Return the [x, y] coordinate for the center point of the cell that contains the specified text.  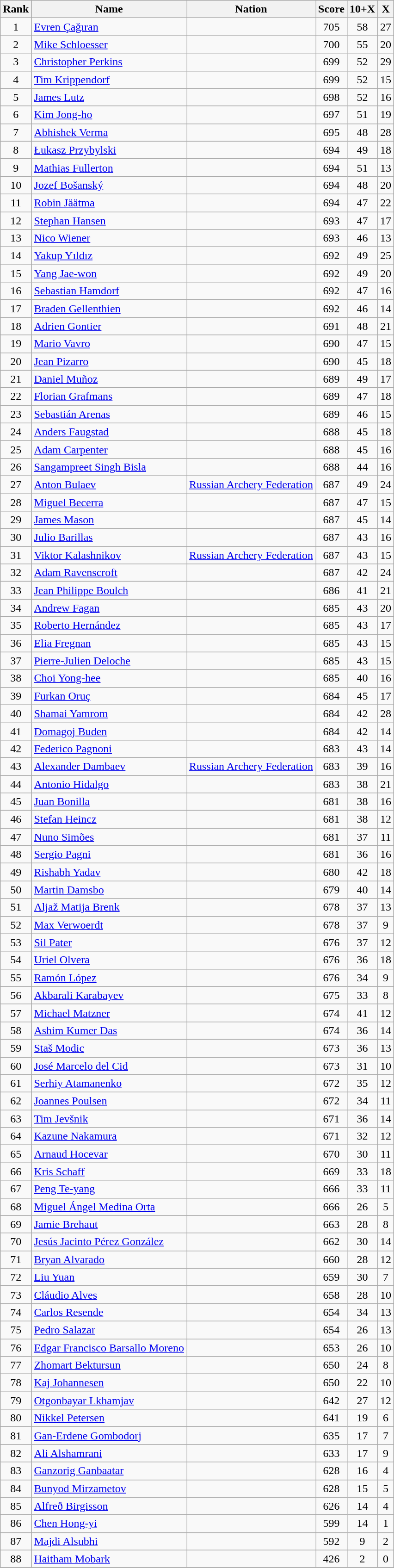
698 [331, 97]
Shamai Yamrom [109, 713]
626 [331, 1506]
Alfreð Birgisson [109, 1506]
70 [16, 1242]
60 [16, 1066]
87 [16, 1541]
Jesús Jacinto Pérez González [109, 1242]
75 [16, 1330]
Sebastián Arenas [109, 414]
Peng Te-yang [109, 1189]
Julio Barillas [109, 538]
Christopher Perkins [109, 62]
659 [331, 1277]
Kris Schaff [109, 1171]
680 [331, 872]
Abhishek Verma [109, 132]
641 [331, 1418]
50 [16, 890]
653 [331, 1348]
Nikkel Petersen [109, 1418]
Alexander Dambaev [109, 766]
Max Verwoerdt [109, 925]
Liu Yuan [109, 1277]
63 [16, 1119]
Akbarali Karabayev [109, 995]
697 [331, 115]
Ashim Kumer Das [109, 1030]
Jamie Brehaut [109, 1224]
Federico Pagnoni [109, 749]
Ramón López [109, 978]
86 [16, 1524]
61 [16, 1084]
426 [331, 1559]
Joannes Poulsen [109, 1101]
Tim Jevšnik [109, 1119]
Choi Yong-hee [109, 678]
84 [16, 1488]
695 [331, 132]
Jean Philippe Boulch [109, 590]
Nation [252, 9]
85 [16, 1506]
Cláudio Alves [109, 1295]
Domagoj Buden [109, 731]
82 [16, 1453]
Yakup Yıldız [109, 256]
Mathias Fullerton [109, 167]
72 [16, 1277]
642 [331, 1401]
68 [16, 1207]
Sangampreet Singh Bisla [109, 467]
670 [331, 1154]
Otgonbayar Lkhamjav [109, 1401]
Adam Ravenscroft [109, 573]
705 [331, 27]
66 [16, 1171]
74 [16, 1312]
Mike Schloesser [109, 44]
Rishabh Yadav [109, 872]
679 [331, 890]
Daniel Muñoz [109, 379]
599 [331, 1524]
Kim Jong-ho [109, 115]
76 [16, 1348]
Adrien Gontier [109, 326]
Mario Vavro [109, 344]
662 [331, 1242]
Anders Faugstad [109, 432]
62 [16, 1101]
633 [331, 1453]
Antonio Hidalgo [109, 784]
Jean Pizarro [109, 361]
Martin Damsbo [109, 890]
Staš Modic [109, 1048]
669 [331, 1171]
660 [331, 1259]
59 [16, 1048]
Ali Alshamrani [109, 1453]
Edgar Francisco Barsallo Moreno [109, 1348]
78 [16, 1383]
Braden Gellenthien [109, 309]
Carlos Resende [109, 1312]
Pedro Salazar [109, 1330]
686 [331, 590]
Sil Pater [109, 942]
Miguel Ángel Medina Orta [109, 1207]
Rank [16, 9]
Robin Jäätma [109, 203]
Yang Jae-won [109, 273]
77 [16, 1365]
88 [16, 1559]
Zhomart Bektursun [109, 1365]
Haitham Mobark [109, 1559]
Anton Bulaev [109, 484]
Ganzorig Ganbaatar [109, 1471]
663 [331, 1224]
Viktor Kalashnikov [109, 555]
Juan Bonilla [109, 802]
Miguel Becerra [109, 502]
Roberto Hernández [109, 626]
64 [16, 1136]
Tim Krippendorf [109, 80]
Adam Carpenter [109, 449]
Sebastian Hamdorf [109, 291]
80 [16, 1418]
James Mason [109, 520]
56 [16, 995]
700 [331, 44]
Serhiy Atamanenko [109, 1084]
Arnaud Hocevar [109, 1154]
Sergio Pagni [109, 855]
0 [386, 1559]
Florian Grafmans [109, 397]
10+X [362, 9]
83 [16, 1471]
Michael Matzner [109, 1013]
57 [16, 1013]
Kaj Johannesen [109, 1383]
81 [16, 1436]
Andrew Fagan [109, 608]
53 [16, 942]
73 [16, 1295]
José Marcelo del Cid [109, 1066]
71 [16, 1259]
Stefan Heincz [109, 819]
Score [331, 9]
Bryan Alvarado [109, 1259]
Jozef Bošanský [109, 185]
635 [331, 1436]
Pierre-Julien Deloche [109, 661]
Name [109, 9]
Aljaž Matija Brenk [109, 907]
Elia Fregnan [109, 643]
Kazune Nakamura [109, 1136]
592 [331, 1541]
Nuno Simões [109, 837]
James Lutz [109, 97]
67 [16, 1189]
X [386, 9]
Evren Çağıran [109, 27]
Gan-Erdene Gombodorj [109, 1436]
79 [16, 1401]
Stephan Hansen [109, 221]
Bunyod Mirzametov [109, 1488]
54 [16, 960]
Majdi Alsubhi [109, 1541]
658 [331, 1295]
3 [16, 62]
Uriel Olvera [109, 960]
675 [331, 995]
Nico Wiener [109, 238]
Łukasz Przybylski [109, 150]
Furkan Oruç [109, 696]
65 [16, 1154]
69 [16, 1224]
691 [331, 326]
Chen Hong-yi [109, 1524]
23 [16, 414]
